Scan for the cell matching the given text and deliver its (X, Y) coordinate at center. 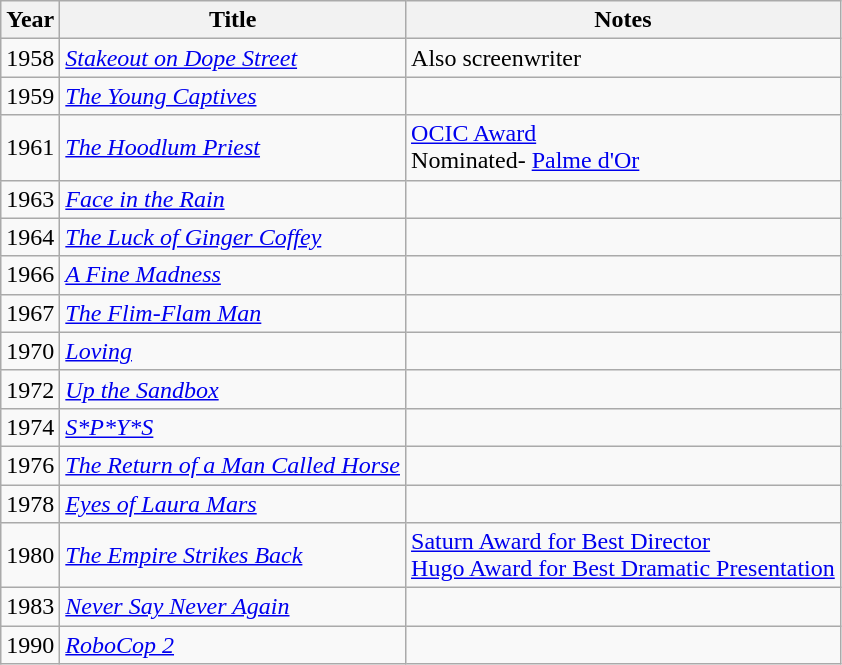
Year (30, 20)
Eyes of Laura Mars (233, 503)
1978 (30, 503)
1972 (30, 389)
Never Say Never Again (233, 607)
1963 (30, 199)
The Young Captives (233, 96)
The Flim-Flam Man (233, 313)
Also screenwriter (624, 58)
1976 (30, 465)
1970 (30, 351)
The Return of a Man Called Horse (233, 465)
1990 (30, 645)
Loving (233, 351)
The Hoodlum Priest (233, 148)
The Luck of Ginger Coffey (233, 237)
Title (233, 20)
OCIC AwardNominated- Palme d'Or (624, 148)
Notes (624, 20)
1964 (30, 237)
1980 (30, 556)
The Empire Strikes Back (233, 556)
Stakeout on Dope Street (233, 58)
A Fine Madness (233, 275)
S*P*Y*S (233, 427)
1959 (30, 96)
Up the Sandbox (233, 389)
Face in the Rain (233, 199)
1958 (30, 58)
RoboCop 2 (233, 645)
1983 (30, 607)
Saturn Award for Best DirectorHugo Award for Best Dramatic Presentation (624, 556)
1967 (30, 313)
1966 (30, 275)
1961 (30, 148)
1974 (30, 427)
